Capture the cell that displays the provided text and extract its (X, Y) central coordinate. 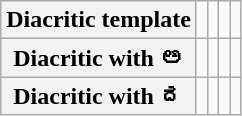
Diacritic with ಅ (99, 58)
Diacritic template (99, 20)
Diacritic with ದ (99, 96)
